Search for the cell housing the specified text and yield its [x, y] center coordinate. 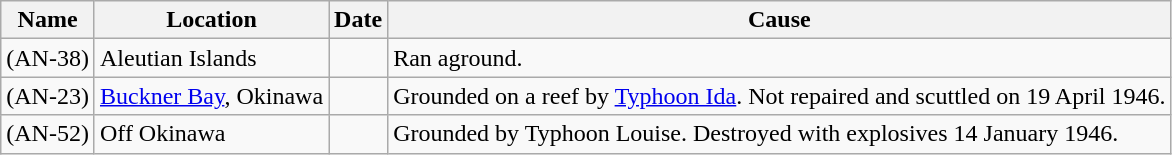
(AN-23) [48, 96]
Off Okinawa [211, 134]
Location [211, 20]
Aleutian Islands [211, 58]
(AN-52) [48, 134]
Date [358, 20]
Ran aground. [780, 58]
Grounded on a reef by Typhoon Ida. Not repaired and scuttled on 19 April 1946. [780, 96]
Cause [780, 20]
Name [48, 20]
Grounded by Typhoon Louise. Destroyed with explosives 14 January 1946. [780, 134]
(AN-38) [48, 58]
Buckner Bay, Okinawa [211, 96]
